Pinpoint the cell where the given text exists, returning its (x, y) midpoint coordinate. 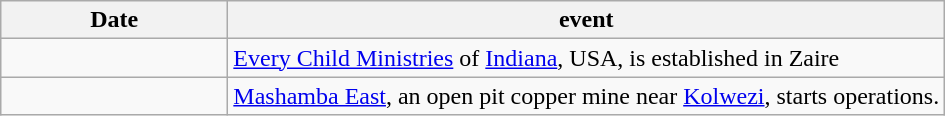
Every Child Ministries of Indiana, USA, is established in Zaire (586, 58)
Date (114, 20)
event (586, 20)
Mashamba East, an open pit copper mine near Kolwezi, starts operations. (586, 96)
